Determine the (x, y) coordinate at the center of the cell enclosing the given text.  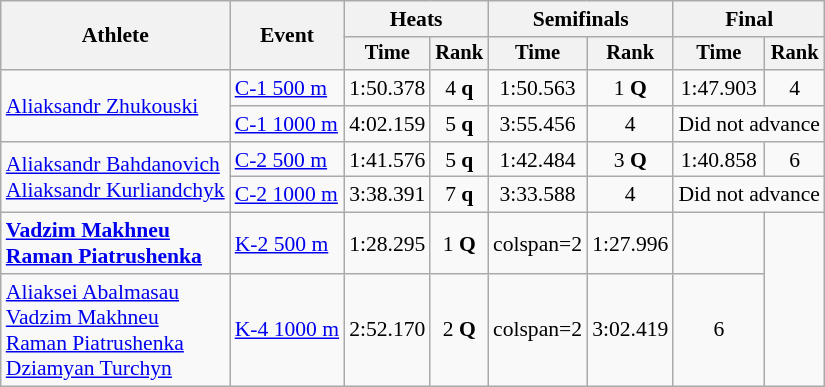
1:50.563 (538, 88)
Aliaksandr Zhukouski (116, 106)
7 q (459, 195)
1:27.996 (630, 244)
Heats (416, 19)
C-1 500 m (287, 88)
1:42.484 (538, 160)
Aliaksandr BahdanovichAliaksandr Kurliandchyk (116, 178)
K-2 500 m (287, 244)
2:52.170 (387, 330)
K-4 1000 m (287, 330)
Semifinals (580, 19)
1:47.903 (718, 88)
C-1 1000 m (287, 124)
C-2 1000 m (287, 195)
1:41.576 (387, 160)
Final (749, 19)
3:02.419 (630, 330)
1:50.378 (387, 88)
1:28.295 (387, 244)
Vadzim MakhneuRaman Piatrushenka (116, 244)
3:55.456 (538, 124)
3:33.588 (538, 195)
3 Q (630, 160)
4 q (459, 88)
Aliaksei AbalmasauVadzim MakhneuRaman PiatrushenkaDziamyan Turchyn (116, 330)
Athlete (116, 36)
2 Q (459, 330)
C-2 500 m (287, 160)
4:02.159 (387, 124)
Event (287, 36)
1:40.858 (718, 160)
3:38.391 (387, 195)
